Return [x, y] of the center of cell containing provided text 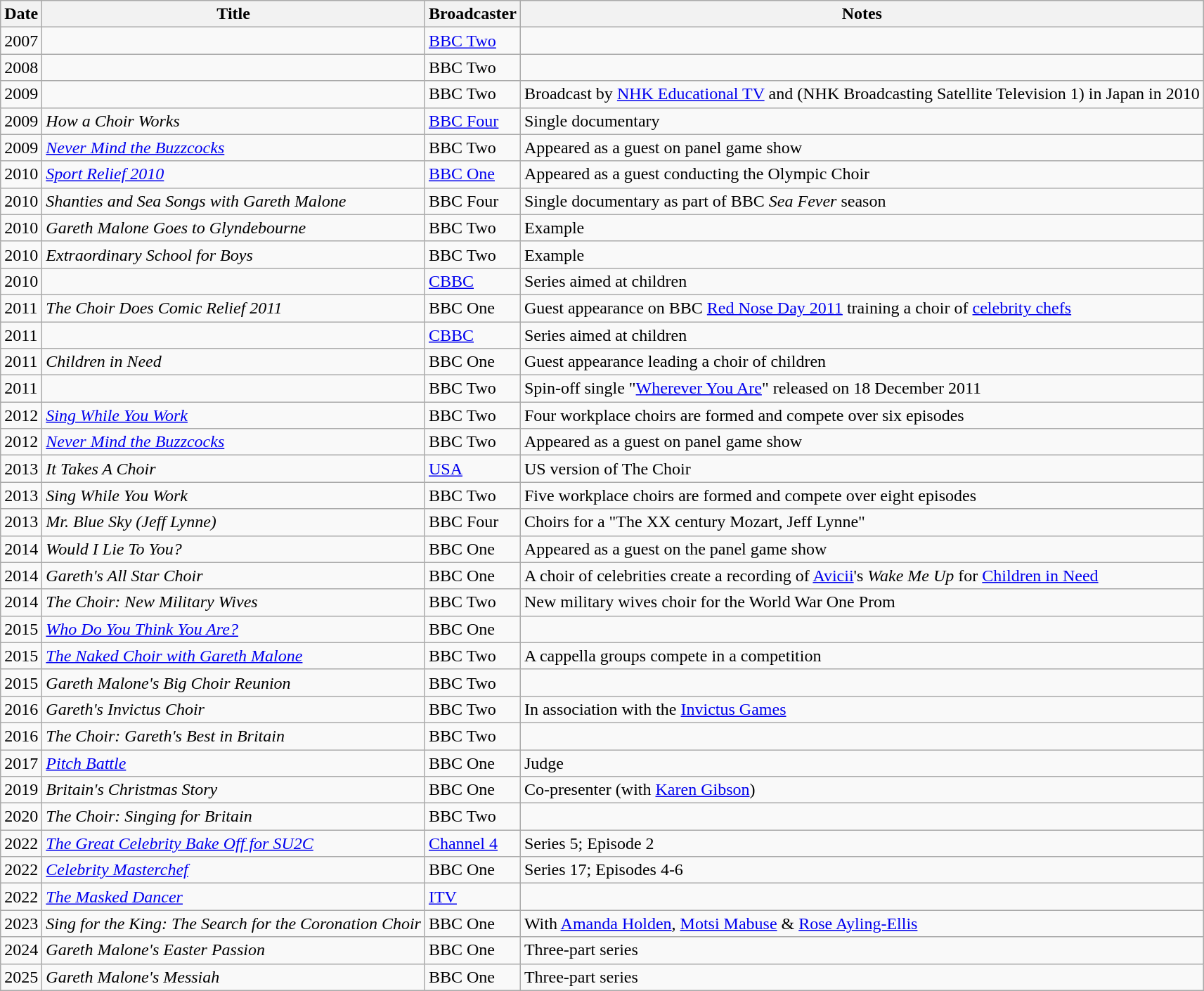
USA [472, 469]
2020 [21, 817]
US version of The Choir [862, 469]
Single documentary as part of BBC Sea Fever season [862, 201]
Appeared as a guest on the panel game show [862, 549]
Sport Relief 2010 [233, 174]
The Masked Dancer [233, 897]
Notes [862, 14]
Extraordinary School for Boys [233, 254]
Title [233, 14]
In association with the Invictus Games [862, 709]
2017 [21, 763]
Gareth's Invictus Choir [233, 709]
Choirs for a "The XX century Mozart, Jeff Lynne" [862, 522]
A choir of celebrities create a recording of Avicii's Wake Me Up for Children in Need [862, 576]
Series 17; Episodes 4-6 [862, 870]
Sing for the King: The Search for the Coronation Choir [233, 924]
2008 [21, 67]
New military wives choir for the World War One Prom [862, 602]
It Takes A Choir [233, 469]
Gareth's All Star Choir [233, 576]
Gareth Malone's Easter Passion [233, 950]
The Choir: New Military Wives [233, 602]
Spin-off single "Wherever You Are" released on 18 December 2011 [862, 389]
Guest appearance on BBC Red Nose Day 2011 training a choir of celebrity chefs [862, 308]
A cappella groups compete in a competition [862, 656]
The Great Celebrity Bake Off for SU2C [233, 843]
Broadcast by NHK Educational TV and (NHK Broadcasting Satellite Television 1) in Japan in 2010 [862, 94]
Gareth Malone Goes to Glyndebourne [233, 228]
Gareth Malone's Big Choir Reunion [233, 682]
Date [21, 14]
How a Choir Works [233, 121]
2025 [21, 977]
Mr. Blue Sky (Jeff Lynne) [233, 522]
The Naked Choir with Gareth Malone [233, 656]
Five workplace choirs are formed and compete over eight episodes [862, 495]
Britain's Christmas Story [233, 790]
2024 [21, 950]
Would I Lie To You? [233, 549]
Who Do You Think You Are? [233, 629]
The Choir: Singing for Britain [233, 817]
Shanties and Sea Songs with Gareth Malone [233, 201]
Gareth Malone's Messiah [233, 977]
Broadcaster [472, 14]
Celebrity Masterchef [233, 870]
2019 [21, 790]
Four workplace choirs are formed and compete over six episodes [862, 415]
Children in Need [233, 362]
Channel 4 [472, 843]
With Amanda Holden, Motsi Mabuse & Rose Ayling-Ellis [862, 924]
Single documentary [862, 121]
Pitch Battle [233, 763]
The Choir Does Comic Relief 2011 [233, 308]
Judge [862, 763]
ITV [472, 897]
Co-presenter (with Karen Gibson) [862, 790]
Appeared as a guest conducting the Olympic Choir [862, 174]
Guest appearance leading a choir of children [862, 362]
The Choir: Gareth's Best in Britain [233, 736]
2007 [21, 41]
2023 [21, 924]
Series 5; Episode 2 [862, 843]
